Return [x, y] of the center of cell containing provided text 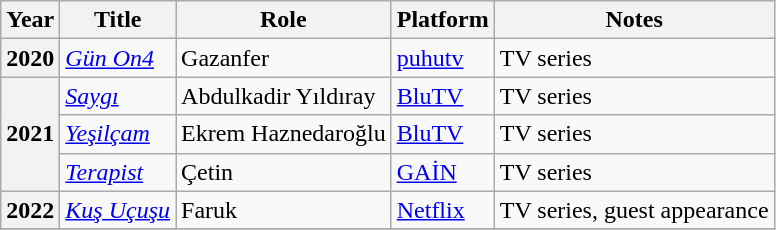
Title [118, 20]
Faruk [284, 210]
Notes [634, 20]
Platform [442, 20]
Abdulkadir Yıldıray [284, 96]
puhutv [442, 58]
Ekrem Haznedaroğlu [284, 134]
TV series, guest appearance [634, 210]
GAİN [442, 172]
Year [30, 20]
2020 [30, 58]
Kuş Uçuşu [118, 210]
Role [284, 20]
Yeşilçam [118, 134]
2021 [30, 134]
Netflix [442, 210]
Çetin [284, 172]
Saygı [118, 96]
Terapist [118, 172]
Gün On4 [118, 58]
Gazanfer [284, 58]
2022 [30, 210]
